Scan for the cell matching the given text and deliver its [x, y] coordinate at center. 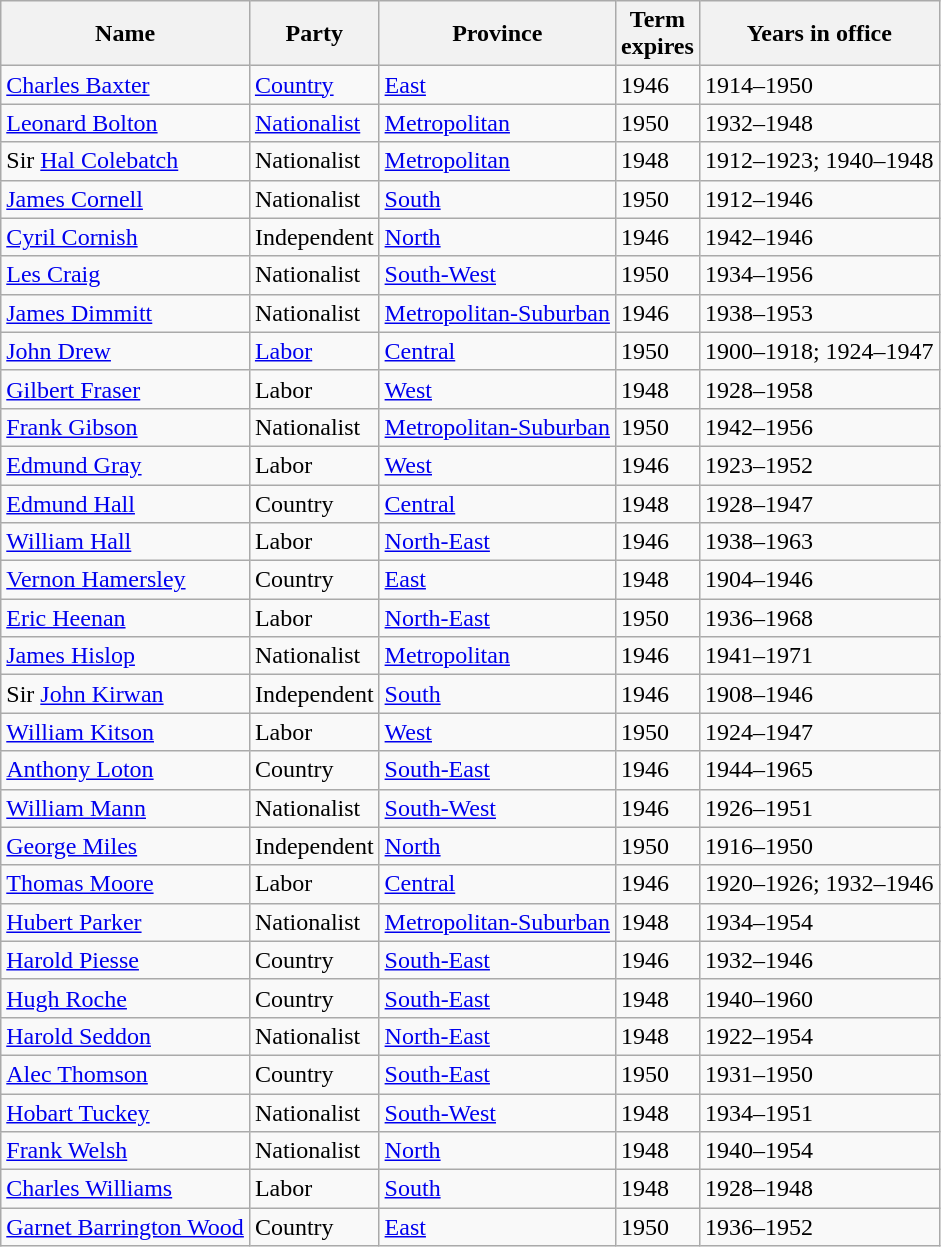
Les Craig [126, 275]
1916–1950 [819, 846]
1934–1956 [819, 275]
James Hislop [126, 656]
1931–1950 [819, 1074]
Gilbert Fraser [126, 389]
Years in office [819, 34]
1932–1948 [819, 123]
William Hall [126, 542]
Vernon Hamersley [126, 580]
1938–1963 [819, 542]
1922–1954 [819, 1036]
Province [497, 34]
1944–1965 [819, 770]
Hubert Parker [126, 922]
James Cornell [126, 199]
1904–1946 [819, 580]
John Drew [126, 351]
William Kitson [126, 732]
Charles Baxter [126, 85]
Harold Piesse [126, 960]
Termexpires [657, 34]
William Mann [126, 808]
Eric Heenan [126, 618]
Leonard Bolton [126, 123]
Hugh Roche [126, 998]
1912–1946 [819, 199]
1908–1946 [819, 694]
Alec Thomson [126, 1074]
1900–1918; 1924–1947 [819, 351]
1941–1971 [819, 656]
Charles Williams [126, 1189]
Thomas Moore [126, 884]
1932–1946 [819, 960]
Frank Gibson [126, 427]
Harold Seddon [126, 1036]
1936–1952 [819, 1227]
1934–1951 [819, 1113]
1928–1958 [819, 389]
Frank Welsh [126, 1151]
George Miles [126, 846]
Edmund Gray [126, 465]
1926–1951 [819, 808]
Party [314, 34]
1928–1947 [819, 503]
1934–1954 [819, 922]
1920–1926; 1932–1946 [819, 884]
1928–1948 [819, 1189]
James Dimmitt [126, 313]
Cyril Cornish [126, 237]
1936–1968 [819, 618]
Anthony Loton [126, 770]
1912–1923; 1940–1948 [819, 161]
1938–1953 [819, 313]
1923–1952 [819, 465]
Name [126, 34]
Garnet Barrington Wood [126, 1227]
1914–1950 [819, 85]
1940–1960 [819, 998]
1924–1947 [819, 732]
Sir John Kirwan [126, 694]
1942–1946 [819, 237]
Edmund Hall [126, 503]
1940–1954 [819, 1151]
Hobart Tuckey [126, 1113]
1942–1956 [819, 427]
Sir Hal Colebatch [126, 161]
